Extract the [X, Y] coordinate from the center of the cell holding the provided text.  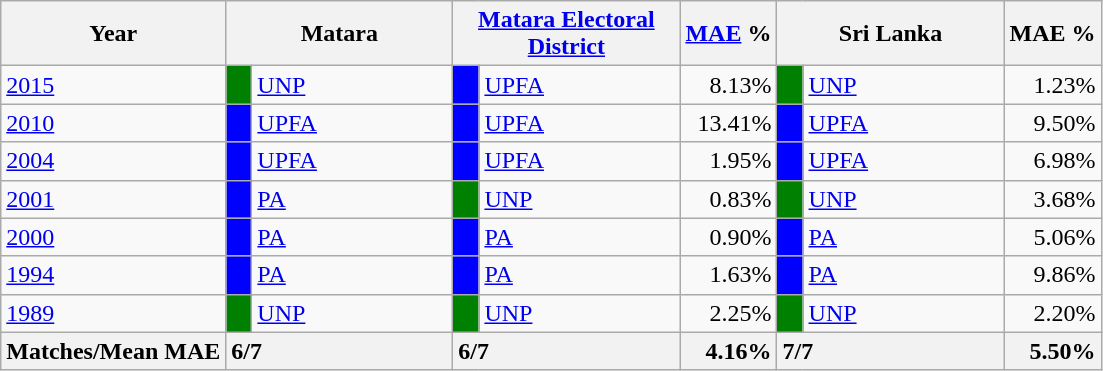
5.50% [1052, 351]
6.98% [1052, 161]
Sri Lanka [890, 34]
1.95% [728, 161]
1994 [114, 275]
7/7 [890, 351]
1.63% [728, 275]
2004 [114, 161]
Year [114, 34]
0.90% [728, 237]
Matara [340, 34]
2.20% [1052, 313]
8.13% [728, 85]
9.50% [1052, 123]
Matches/Mean MAE [114, 351]
2001 [114, 199]
2015 [114, 85]
2000 [114, 237]
0.83% [728, 199]
Matara Electoral District [566, 34]
5.06% [1052, 237]
3.68% [1052, 199]
2010 [114, 123]
2.25% [728, 313]
4.16% [728, 351]
9.86% [1052, 275]
13.41% [728, 123]
1.23% [1052, 85]
1989 [114, 313]
